Scan for the cell matching the given text and deliver its [X, Y] coordinate at center. 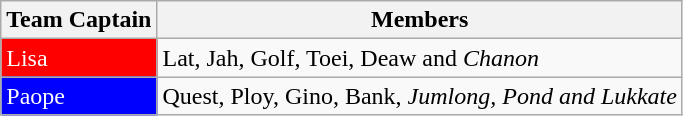
Team Captain [79, 20]
Quest, Ploy, Gino, Bank, Jumlong, Pond and Lukkate [420, 96]
Members [420, 20]
Lisa [79, 58]
Paope [79, 96]
Lat, Jah, Golf, Toei, Deaw and Chanon [420, 58]
